From the cell containing the given text, extract its center point as [x, y] coordinate. 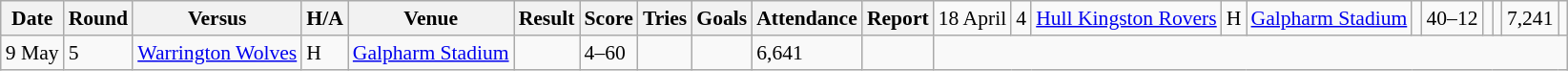
5 [99, 53]
Versus [217, 18]
Tries [665, 18]
H/A [324, 18]
40–12 [1452, 18]
6,641 [807, 53]
Warrington Wolves [217, 53]
4–60 [609, 53]
4 [1021, 18]
Result [547, 18]
Round [99, 18]
Attendance [807, 18]
Venue [431, 18]
Date [32, 18]
Report [898, 18]
Goals [721, 18]
18 April [973, 18]
7,241 [1530, 18]
Hull Kingston Rovers [1126, 18]
9 May [32, 53]
Score [609, 18]
